Determine the [X, Y] coordinate at the center of the cell enclosing the given text.  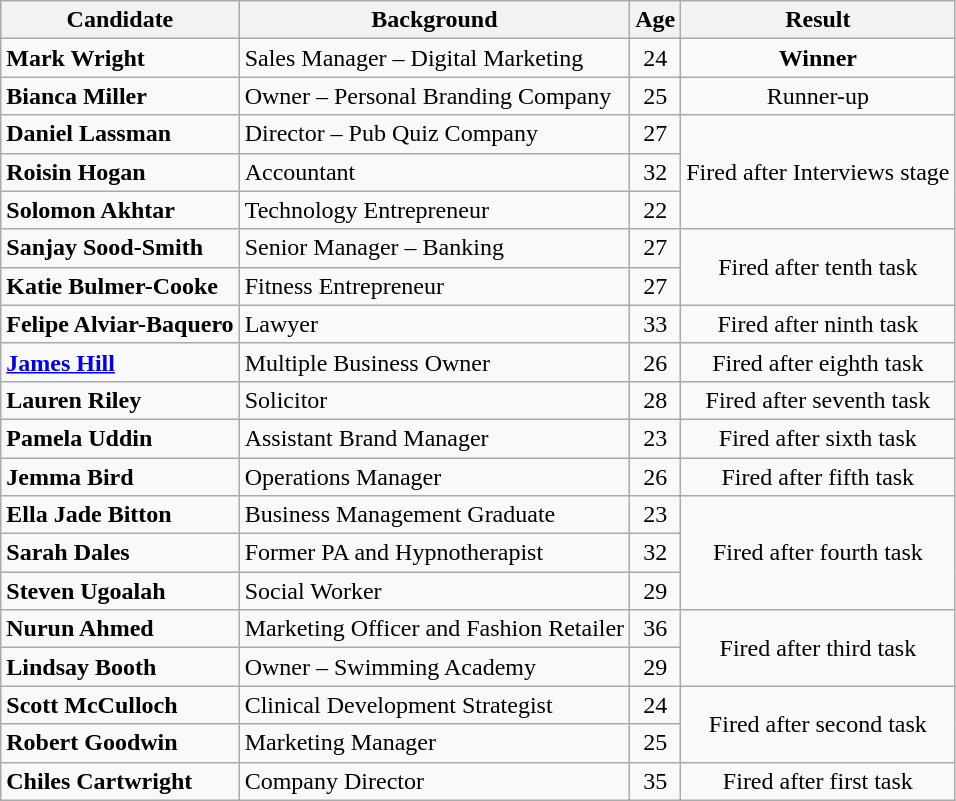
Technology Entrepreneur [434, 210]
Fired after Interviews stage [818, 172]
Sanjay Sood-Smith [120, 248]
Sarah Dales [120, 553]
Lauren Riley [120, 400]
Senior Manager – Banking [434, 248]
Fired after first task [818, 781]
Fired after sixth task [818, 438]
Social Worker [434, 591]
Fired after ninth task [818, 324]
Robert Goodwin [120, 743]
Nurun Ahmed [120, 629]
Katie Bulmer-Cooke [120, 286]
Candidate [120, 20]
Result [818, 20]
22 [656, 210]
Runner-up [818, 96]
Owner – Personal Branding Company [434, 96]
James Hill [120, 362]
Lindsay Booth [120, 667]
Marketing Manager [434, 743]
Business Management Graduate [434, 515]
36 [656, 629]
Winner [818, 58]
Operations Manager [434, 477]
Lawyer [434, 324]
Solomon Akhtar [120, 210]
Company Director [434, 781]
Clinical Development Strategist [434, 705]
Assistant Brand Manager [434, 438]
Chiles Cartwright [120, 781]
Multiple Business Owner [434, 362]
Felipe Alviar-Baquero [120, 324]
Fitness Entrepreneur [434, 286]
35 [656, 781]
Fired after fifth task [818, 477]
Fired after fourth task [818, 553]
Daniel Lassman [120, 134]
Roisin Hogan [120, 172]
Marketing Officer and Fashion Retailer [434, 629]
Director – Pub Quiz Company [434, 134]
Scott McCulloch [120, 705]
Ella Jade Bitton [120, 515]
Accountant [434, 172]
Former PA and Hypnotherapist [434, 553]
28 [656, 400]
Fired after second task [818, 724]
Fired after eighth task [818, 362]
Mark Wright [120, 58]
Pamela Uddin [120, 438]
Sales Manager – Digital Marketing [434, 58]
Bianca Miller [120, 96]
Fired after seventh task [818, 400]
Owner – Swimming Academy [434, 667]
33 [656, 324]
Solicitor [434, 400]
Background [434, 20]
Jemma Bird [120, 477]
Age [656, 20]
Steven Ugoalah [120, 591]
Fired after third task [818, 648]
Fired after tenth task [818, 267]
